For the text-containing cell, return its midpoint in [x, y] coordinate format. 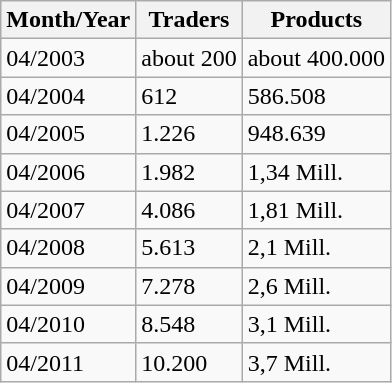
1,81 Mill. [316, 210]
04/2004 [68, 96]
2,6 Mill. [316, 286]
04/2005 [68, 134]
Traders [189, 20]
04/2003 [68, 58]
10.200 [189, 362]
04/2011 [68, 362]
8.548 [189, 324]
4.086 [189, 210]
about 400.000 [316, 58]
1,34 Mill. [316, 172]
1.226 [189, 134]
04/2006 [68, 172]
04/2010 [68, 324]
612 [189, 96]
586.508 [316, 96]
about 200 [189, 58]
2,1 Mill. [316, 248]
04/2007 [68, 210]
04/2009 [68, 286]
5.613 [189, 248]
948.639 [316, 134]
Month/Year [68, 20]
7.278 [189, 286]
04/2008 [68, 248]
3,7 Mill. [316, 362]
3,1 Mill. [316, 324]
Products [316, 20]
1.982 [189, 172]
